For the text-containing cell, return its midpoint in (X, Y) coordinate format. 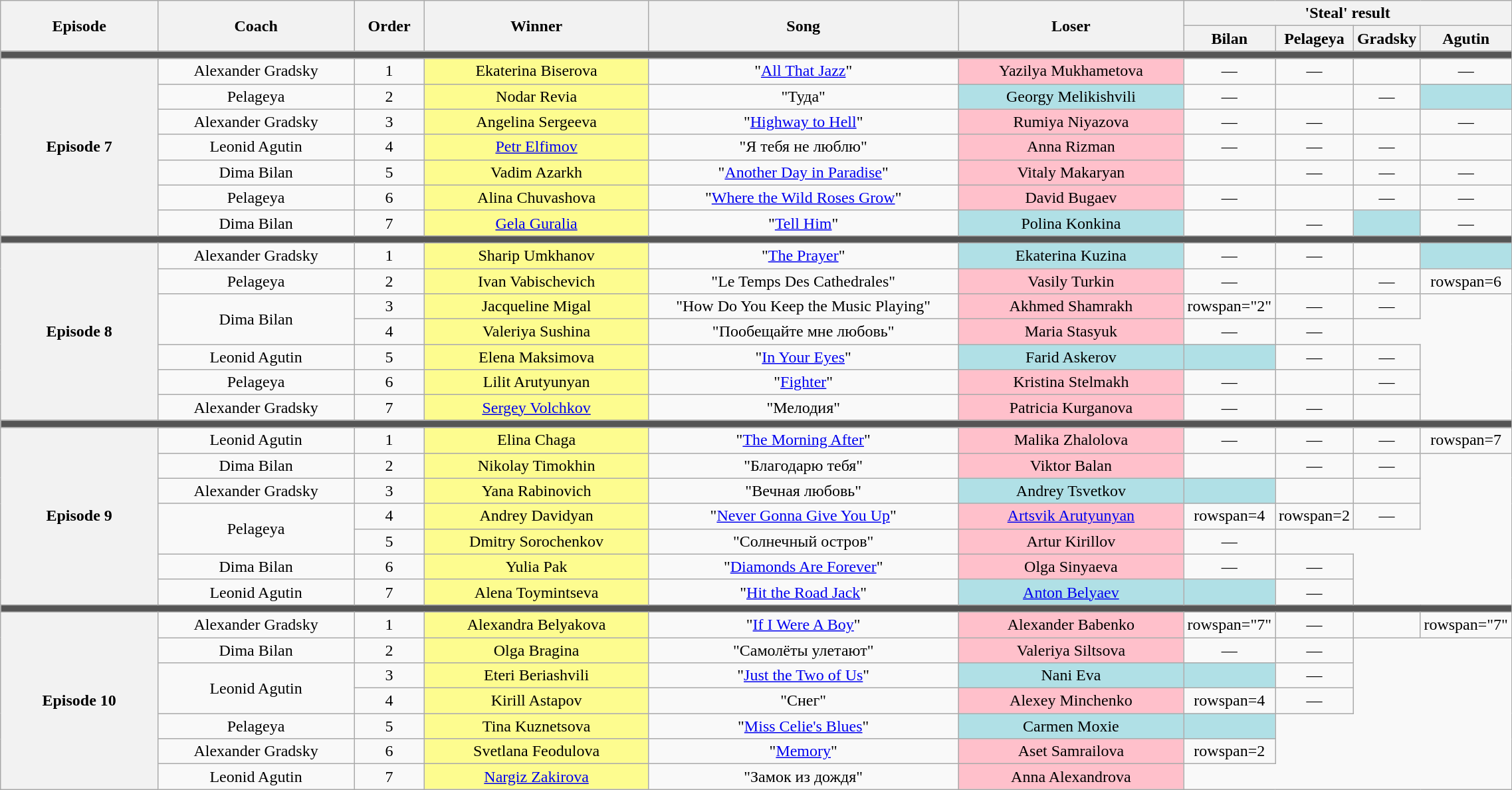
'Steal' result (1348, 13)
Vadim Azarkh (537, 172)
Sergey Volchkov (537, 408)
Andrey Davidyan (537, 516)
Eteri Beriashvili (537, 676)
"Пообещайте мне любовь" (804, 332)
"The Prayer" (804, 255)
Alexandra Belyakova (537, 624)
Agutin (1466, 39)
Anna Rizman (1071, 147)
"Я тебя не люблю" (804, 147)
"Замок из дождя" (804, 777)
Patricia Kurganova (1071, 408)
Elina Chaga (537, 440)
Valeriya Siltsova (1071, 650)
"Вечная любовь" (804, 491)
Nani Eva (1071, 676)
"If I Were A Boy" (804, 624)
Ekaterina Kuzina (1071, 255)
"Hit the Road Jack" (804, 592)
Yazilya Mukhametova (1071, 71)
"Мелодия" (804, 408)
"Туда" (804, 96)
Sharip Umkhanov (537, 255)
"Memory" (804, 751)
Farid Askerov (1071, 357)
Lilit Arutyunyan (537, 382)
Elena Maksimova (537, 357)
"Never Gonna Give You Up" (804, 516)
Episode 9 (80, 516)
"Tell Him" (804, 223)
Bilan (1230, 39)
Kristina Stelmakh (1071, 382)
"In Your Eyes" (804, 357)
Polina Konkina (1071, 223)
Loser (1071, 26)
"Самолёты улетают" (804, 650)
"Another Day in Paradise" (804, 172)
Alina Chuvashova (537, 197)
Anna Alexandrova (1071, 777)
Valeriya Sushina (537, 332)
Jacqueline Migal (537, 307)
Yulia Pak (537, 567)
Petr Elfimov (537, 147)
"Where the Wild Roses Grow" (804, 197)
Akhmed Shamrakh (1071, 307)
Olga Bragina (537, 650)
"Благодарю тебя" (804, 465)
Alexey Minchenko (1071, 701)
"Just the Two of Us" (804, 676)
Gradsky (1386, 39)
Vasily Turkin (1071, 281)
Nodar Revia (537, 96)
Olga Sinyaeva (1071, 567)
Artsvik Arutyunyan (1071, 516)
Winner (537, 26)
"Le Temps Des Cathedrales" (804, 281)
Anton Belyaev (1071, 592)
"Fighter" (804, 382)
Gela Guralia (537, 223)
Episode 7 (80, 147)
Nargiz Zakirova (537, 777)
"The Morning After" (804, 440)
Episode 10 (80, 700)
Maria Stasyuk (1071, 332)
Alena Toymintseva (537, 592)
Episode 8 (80, 331)
Yana Rabinovich (537, 491)
Andrey Tsvetkov (1071, 491)
Angelina Sergeeva (537, 122)
Episode (80, 26)
Rumiya Niyazova (1071, 122)
"All That Jazz" (804, 71)
Ekaterina Biserova (537, 71)
Malika Zhalolova (1071, 440)
Alexander Babenko (1071, 624)
Viktor Balan (1071, 465)
Svetlana Feodulova (537, 751)
Georgy Melikishvili (1071, 96)
"Солнечный остров" (804, 541)
rowspan=6 (1466, 281)
Order (389, 26)
Artur Kirillov (1071, 541)
rowspan=7 (1466, 440)
"Miss Celie's Blues" (804, 726)
Aset Samrailova (1071, 751)
Dmitry Sorochenkov (537, 541)
"Снег" (804, 701)
Carmen Moxie (1071, 726)
David Bugaev (1071, 197)
"How Do You Keep the Music Playing" (804, 307)
Coach (257, 26)
Kirill Astapov (537, 701)
"Highway to Hell" (804, 122)
Ivan Vabischevich (537, 281)
Song (804, 26)
Tina Kuznetsova (537, 726)
rowspan="2" (1230, 307)
"Diamonds Are Forever" (804, 567)
Nikolay Timokhin (537, 465)
Vitaly Makaryan (1071, 172)
